Detect which cell encompasses the target text, then output its [X, Y] center coordinate. 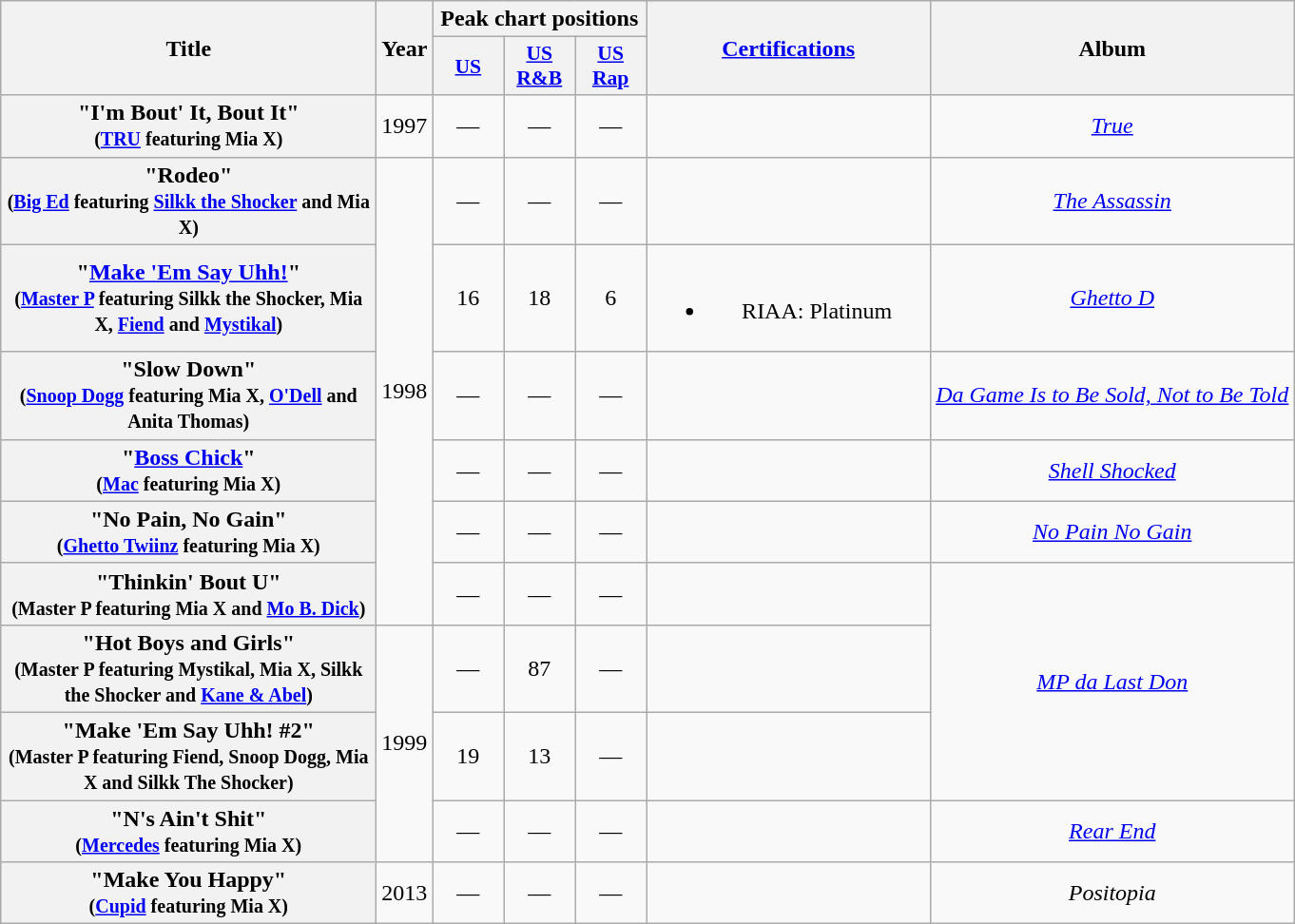
US [468, 67]
2013 [405, 894]
MP da Last Don [1112, 681]
"No Pain, No Gain"(Ghetto Twiinz featuring Mia X) [188, 532]
16 [468, 298]
1997 [405, 125]
Title [188, 48]
6 [610, 298]
The Assassin [1112, 201]
Shell Shocked [1112, 470]
"Make You Happy" (Cupid featuring Mia X) [188, 894]
Album [1112, 48]
USR&B [540, 67]
"Hot Boys and Girls" (Master P featuring Mystikal, Mia X, Silkk the Shocker and Kane & Abel) [188, 668]
Da Game Is to Be Sold, Not to Be Told [1112, 395]
USRap [610, 67]
Ghetto D [1112, 298]
18 [540, 298]
"Slow Down"(Snoop Dogg featuring Mia X, O'Dell and Anita Thomas) [188, 395]
No Pain No Gain [1112, 532]
"I'm Bout' It, Bout It"(TRU featuring Mia X) [188, 125]
"N's Ain't Shit"(Mercedes featuring Mia X) [188, 831]
Year [405, 48]
1999 [405, 743]
RIAA: Platinum [789, 298]
1998 [405, 391]
19 [468, 756]
Rear End [1112, 831]
"Boss Chick"(Mac featuring Mia X) [188, 470]
"Thinkin' Bout U"(Master P featuring Mia X and Mo B. Dick) [188, 593]
True [1112, 125]
"Rodeo"(Big Ed featuring Silkk the Shocker and Mia X) [188, 201]
Positopia [1112, 894]
87 [540, 668]
"Make 'Em Say Uhh!"(Master P featuring Silkk the Shocker, Mia X, Fiend and Mystikal) [188, 298]
Certifications [789, 48]
Peak chart positions [540, 19]
13 [540, 756]
"Make 'Em Say Uhh! #2"(Master P featuring Fiend, Snoop Dogg, Mia X and Silkk The Shocker) [188, 756]
